For the text-containing cell, return its midpoint in [x, y] coordinate format. 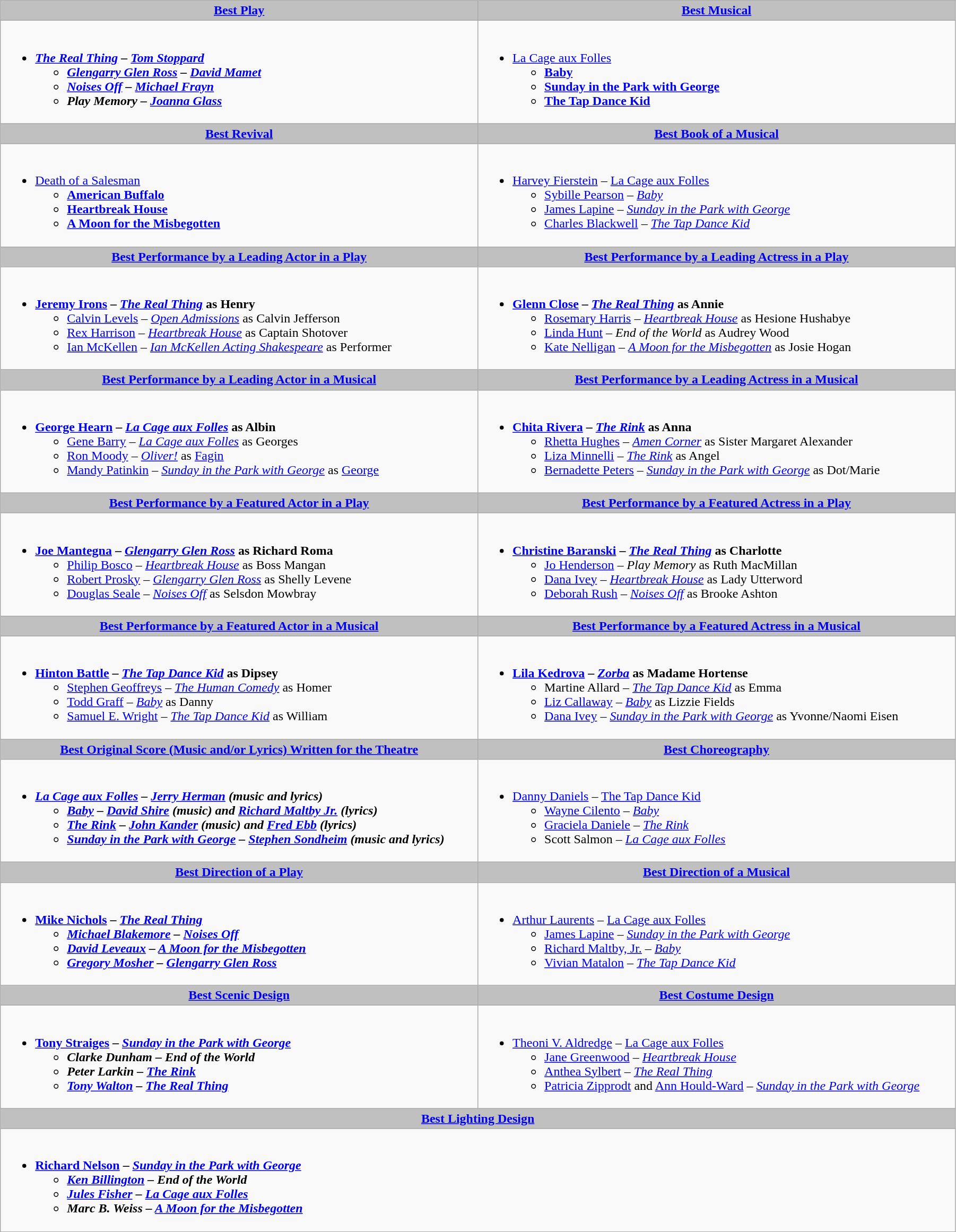
Best Performance by a Leading Actor in a Musical [239, 380]
Best Revival [239, 134]
Best Performance by a Leading Actress in a Musical [717, 380]
Best Performance by a Leading Actor in a Play [239, 257]
Danny Daniels – The Tap Dance KidWayne Cilento – BabyGraciela Daniele – The RinkScott Salmon – La Cage aux Folles [717, 811]
Best Performance by a Featured Actress in a Musical [717, 626]
Best Lighting Design [478, 1119]
Harvey Fierstein – La Cage aux FollesSybille Pearson – BabyJames Lapine – Sunday in the Park with GeorgeCharles Blackwell – The Tap Dance Kid [717, 195]
Best Costume Design [717, 995]
Best Direction of a Musical [717, 872]
Best Performance by a Featured Actress in a Play [717, 503]
The Real Thing – Tom StoppardGlengarry Glen Ross – David MametNoises Off – Michael FraynPlay Memory – Joanna Glass [239, 72]
Best Scenic Design [239, 995]
Tony Straiges – Sunday in the Park with GeorgeClarke Dunham – End of the WorldPeter Larkin – The RinkTony Walton – The Real Thing [239, 1057]
Best Choreography [717, 749]
Best Play [239, 11]
Arthur Laurents – La Cage aux FollesJames Lapine – Sunday in the Park with GeorgeRichard Maltby, Jr. – BabyVivian Matalon – The Tap Dance Kid [717, 934]
Death of a SalesmanAmerican BuffaloHeartbreak HouseA Moon for the Misbegotten [239, 195]
Best Performance by a Leading Actress in a Play [717, 257]
Mike Nichols – The Real ThingMichael Blakemore – Noises OffDavid Leveaux – A Moon for the MisbegottenGregory Mosher – Glengarry Glen Ross [239, 934]
Best Musical [717, 11]
Best Direction of a Play [239, 872]
Best Original Score (Music and/or Lyrics) Written for the Theatre [239, 749]
Best Performance by a Featured Actor in a Musical [239, 626]
Best Book of a Musical [717, 134]
La Cage aux FollesBabySunday in the Park with GeorgeThe Tap Dance Kid [717, 72]
Best Performance by a Featured Actor in a Play [239, 503]
